Detect which cell encompasses the target text, then output its (X, Y) center coordinate. 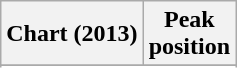
Peakposition (189, 34)
Chart (2013) (72, 34)
